Provide the [x, y] coordinate of the cell's center where the given text is located.  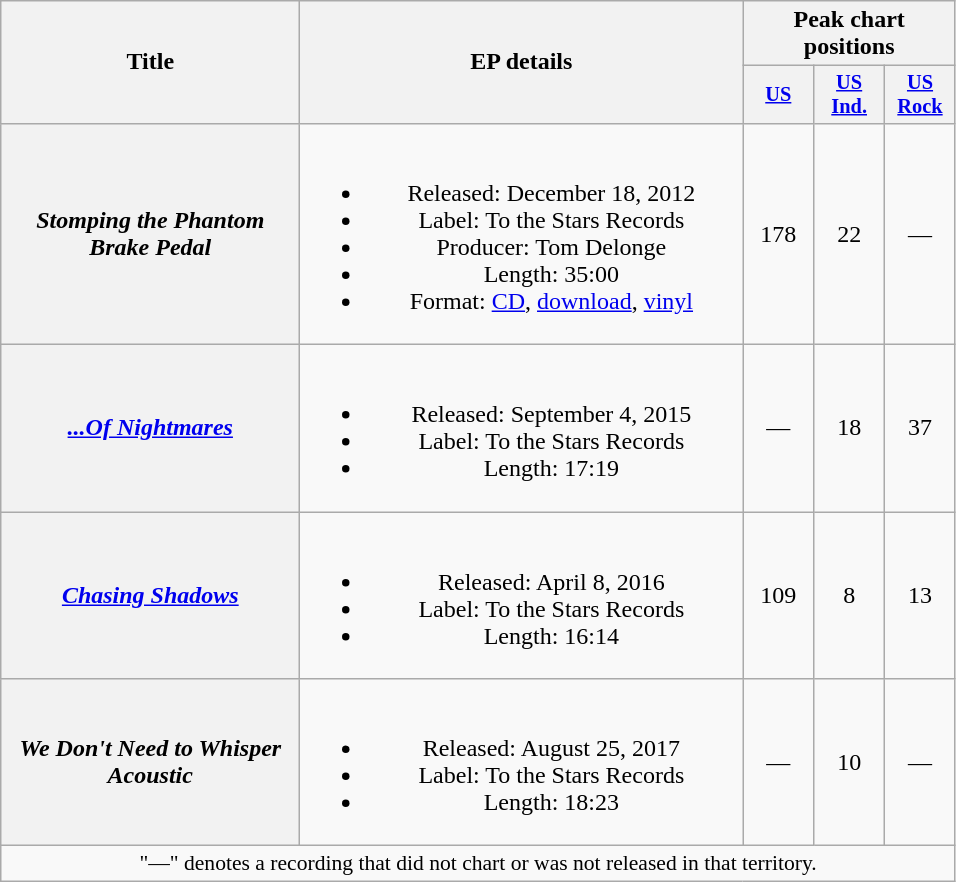
USInd. [850, 95]
Released: September 4, 2015Label: To the Stars RecordsLength: 17:19 [522, 428]
We Don't Need to Whisper Acoustic [150, 762]
EP details [522, 62]
8 [850, 596]
Released: August 25, 2017Label: To the Stars RecordsLength: 18:23 [522, 762]
10 [850, 762]
22 [850, 234]
109 [778, 596]
Chasing Shadows [150, 596]
"—" denotes a recording that did not chart or was not released in that territory. [478, 864]
...Of Nightmares [150, 428]
Title [150, 62]
178 [778, 234]
US [778, 95]
13 [920, 596]
37 [920, 428]
Peak chart positions [850, 34]
USRock [920, 95]
Released: April 8, 2016Label: To the Stars RecordsLength: 16:14 [522, 596]
18 [850, 428]
Stomping the Phantom Brake Pedal [150, 234]
Released: December 18, 2012Label: To the Stars RecordsProducer: Tom DelongeLength: 35:00Format: CD, download, vinyl [522, 234]
